Scan for the cell matching the given text and deliver its (X, Y) coordinate at center. 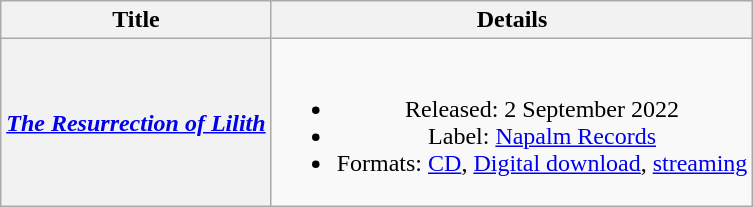
Details (512, 20)
The Resurrection of Lilith (136, 122)
Title (136, 20)
Released: 2 September 2022Label: Napalm RecordsFormats: CD, Digital download, streaming (512, 122)
